Identify which cell holds the provided text, then report its (X, Y) central coordinate. 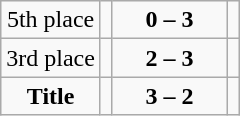
2 – 3 (169, 58)
3rd place (51, 58)
3 – 2 (169, 96)
0 – 3 (169, 20)
Title (51, 96)
5th place (51, 20)
